Scan for the cell matching the given text and deliver its (X, Y) coordinate at center. 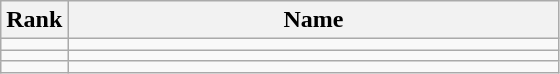
Name (314, 20)
Rank (34, 20)
